Return (x, y) of the center of cell containing provided text 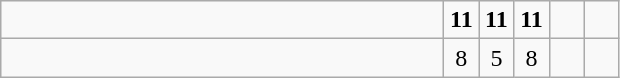
5 (496, 58)
